Scan for the cell matching the given text and deliver its (x, y) coordinate at center. 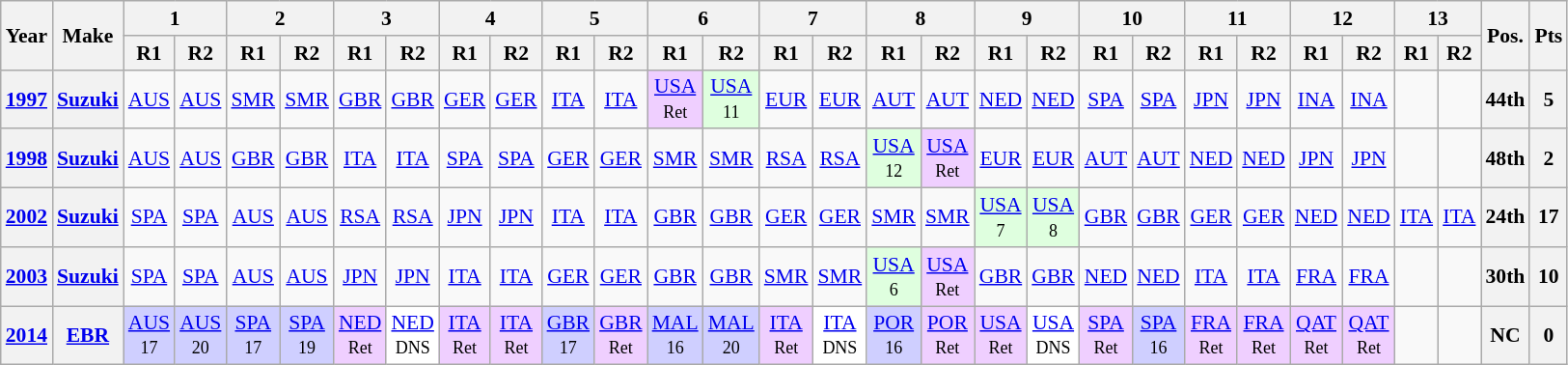
8 (921, 18)
USA8 (1054, 218)
SPARet (1106, 336)
2002 (27, 218)
11 (1237, 18)
0 (1548, 336)
3 (386, 18)
USA11 (731, 98)
Pos. (1505, 35)
GBRRet (621, 336)
Pts (1548, 35)
7 (812, 18)
6 (703, 18)
MAL20 (731, 336)
30th (1505, 276)
2003 (27, 276)
USADNS (1054, 336)
AUS17 (149, 336)
17 (1548, 218)
EBR (88, 336)
SPA17 (253, 336)
PORRet (948, 336)
1998 (27, 158)
USA12 (894, 158)
12 (1343, 18)
GBR17 (569, 336)
SPA19 (307, 336)
USA7 (1002, 218)
9 (1027, 18)
Make (88, 35)
24th (1505, 218)
AUS20 (201, 336)
1 (176, 18)
4 (490, 18)
44th (1505, 98)
NEDRet (361, 336)
NC (1505, 336)
2014 (27, 336)
POR16 (894, 336)
13 (1438, 18)
USA6 (894, 276)
48th (1505, 158)
MAL16 (675, 336)
ITADNS (840, 336)
SPA16 (1158, 336)
NEDDNS (413, 336)
1997 (27, 98)
Year (27, 35)
